Provide the (X, Y) coordinate of the cell's center where the given text is located.  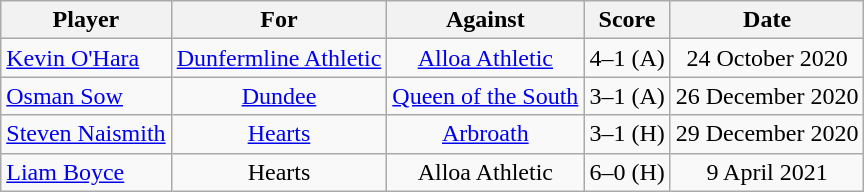
9 April 2021 (767, 172)
Score (627, 20)
3–1 (A) (627, 96)
26 December 2020 (767, 96)
Osman Sow (86, 96)
Liam Boyce (86, 172)
Queen of the South (486, 96)
Dunfermline Athletic (279, 58)
For (279, 20)
Steven Naismith (86, 134)
4–1 (A) (627, 58)
Player (86, 20)
6–0 (H) (627, 172)
24 October 2020 (767, 58)
Dundee (279, 96)
3–1 (H) (627, 134)
29 December 2020 (767, 134)
Kevin O'Hara (86, 58)
Arbroath (486, 134)
Against (486, 20)
Date (767, 20)
